Provide the (x, y) coordinate of the cell's center where the given text is located.  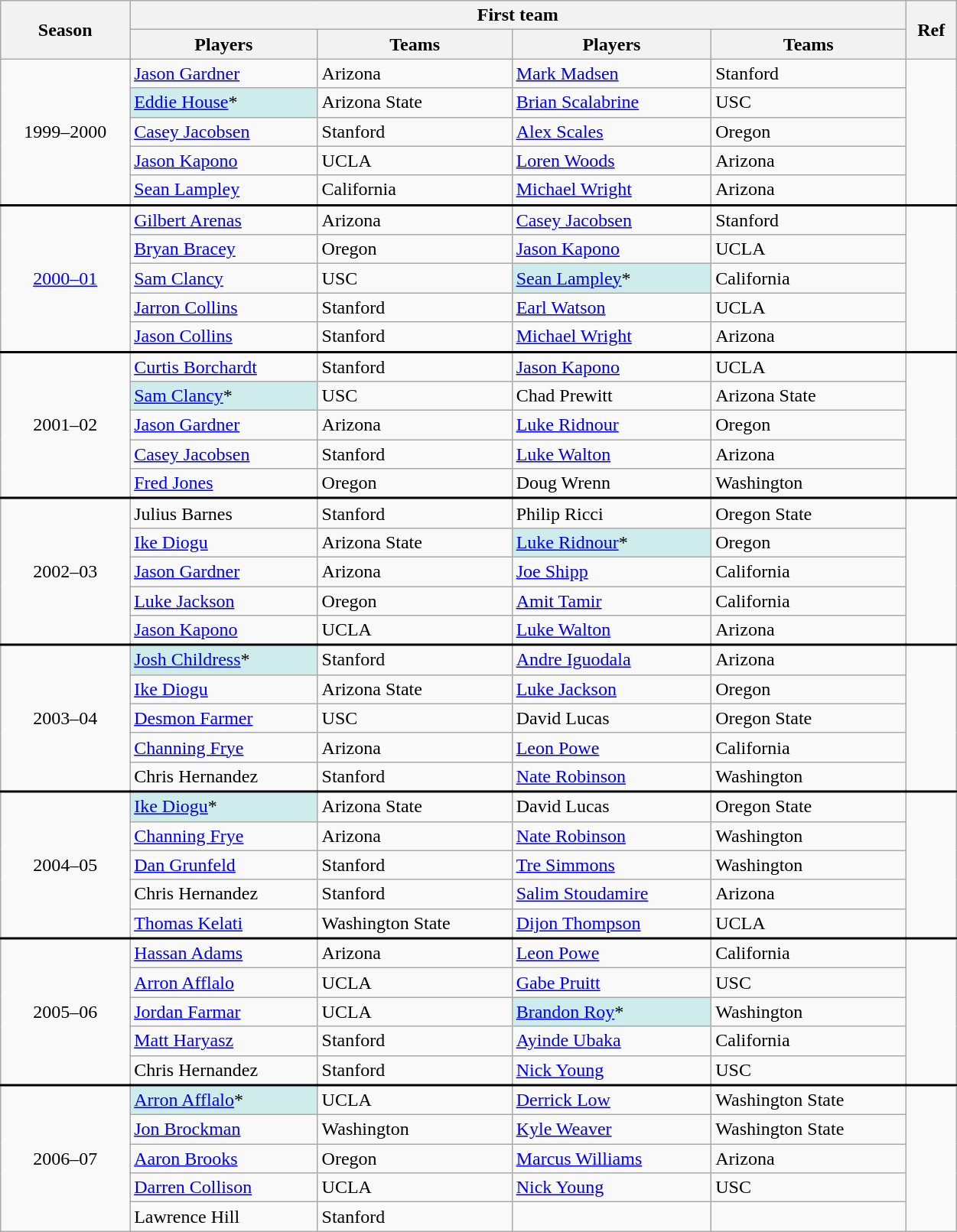
Lawrence Hill (223, 1217)
Thomas Kelati (223, 924)
Ayinde Ubaka (612, 1041)
Mark Madsen (612, 73)
Sean Lampley* (612, 278)
Hassan Adams (223, 953)
2002–03 (66, 572)
Arron Afflalo (223, 983)
Sean Lampley (223, 190)
Sam Clancy (223, 278)
Ref (932, 30)
Eddie House* (223, 102)
Gilbert Arenas (223, 220)
Jarron Collins (223, 307)
Amit Tamir (612, 600)
2006–07 (66, 1158)
Jon Brockman (223, 1130)
Bryan Bracey (223, 249)
Derrick Low (612, 1100)
2000–01 (66, 278)
Julius Barnes (223, 514)
Curtis Borchardt (223, 367)
Season (66, 30)
Gabe Pruitt (612, 983)
First team (518, 15)
Jordan Farmar (223, 1012)
Chad Prewitt (612, 396)
Matt Haryasz (223, 1041)
Joe Shipp (612, 571)
Dijon Thompson (612, 924)
2005–06 (66, 1012)
Jason Collins (223, 336)
Philip Ricci (612, 514)
Kyle Weaver (612, 1130)
Luke Ridnour (612, 425)
Alex Scales (612, 132)
2004–05 (66, 865)
Marcus Williams (612, 1159)
1999–2000 (66, 132)
Desmon Farmer (223, 718)
Loren Woods (612, 161)
Josh Childress* (223, 659)
2001–02 (66, 425)
Doug Wrenn (612, 483)
Tre Simmons (612, 865)
Aaron Brooks (223, 1159)
2003–04 (66, 718)
Andre Iguodala (612, 659)
Salim Stoudamire (612, 894)
Brian Scalabrine (612, 102)
Arron Afflalo* (223, 1100)
Luke Ridnour* (612, 542)
Dan Grunfeld (223, 865)
Sam Clancy* (223, 396)
Darren Collison (223, 1188)
Brandon Roy* (612, 1012)
Ike Diogu* (223, 806)
Earl Watson (612, 307)
Fred Jones (223, 483)
